Search for the cell housing the specified text and yield its (X, Y) center coordinate. 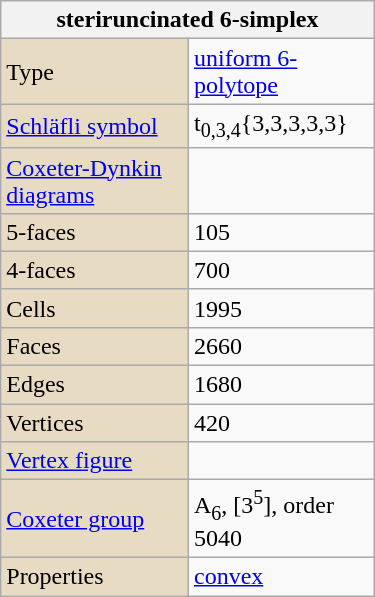
Coxeter group (95, 519)
t0,3,4{3,3,3,3,3} (281, 126)
Vertex figure (95, 461)
4-faces (95, 270)
Faces (95, 346)
700 (281, 270)
2660 (281, 346)
Type (95, 72)
Schläfli symbol (95, 126)
Coxeter-Dynkin diagrams (95, 180)
Vertices (95, 423)
convex (281, 577)
105 (281, 232)
5-faces (95, 232)
Edges (95, 385)
uniform 6-polytope (281, 72)
steriruncinated 6-simplex (188, 20)
1680 (281, 385)
Properties (95, 577)
Cells (95, 308)
1995 (281, 308)
420 (281, 423)
A6, [35], order 5040 (281, 519)
